Locate the cell with the specified text and output its [X, Y] center coordinate. 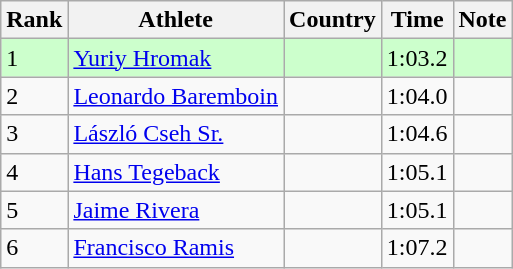
Athlete [176, 20]
1:07.2 [417, 248]
4 [34, 172]
2 [34, 96]
5 [34, 210]
Jaime Rivera [176, 210]
Note [482, 20]
Time [417, 20]
Hans Tegeback [176, 172]
Leonardo Baremboin [176, 96]
1:04.0 [417, 96]
Country [333, 20]
1:04.6 [417, 134]
1 [34, 58]
Rank [34, 20]
Francisco Ramis [176, 248]
Yuriy Hromak [176, 58]
3 [34, 134]
1:03.2 [417, 58]
6 [34, 248]
László Cseh Sr. [176, 134]
